Capture the cell that displays the provided text and extract its (x, y) central coordinate. 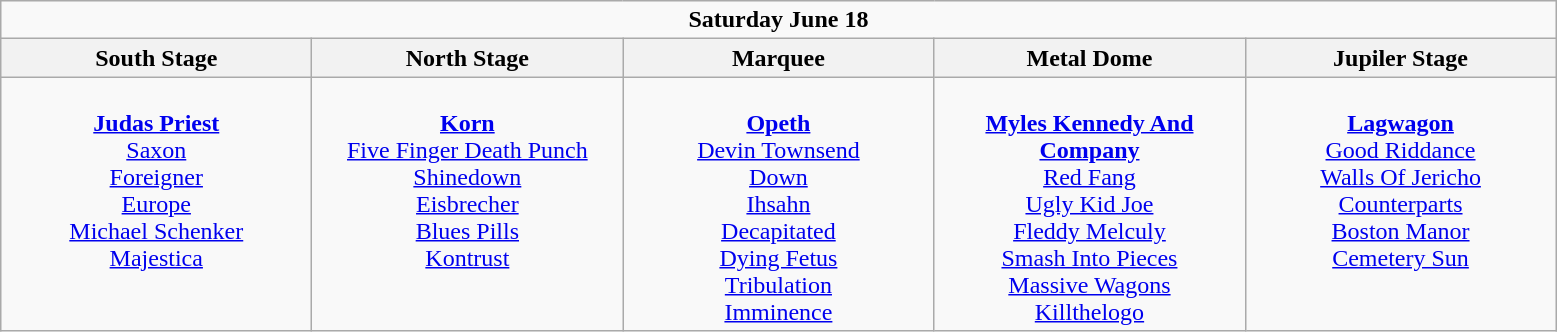
Jupiler Stage (1400, 58)
North Stage (468, 58)
South Stage (156, 58)
Saturday June 18 (778, 20)
Opeth Devin Townsend Down Ihsahn Decapitated Dying Fetus Tribulation Imminence (778, 204)
Marquee (778, 58)
Metal Dome (1090, 58)
Korn Five Finger Death Punch Shinedown Eisbrecher Blues Pills Kontrust (468, 204)
Myles Kennedy And Company Red Fang Ugly Kid Joe Fleddy Melculy Smash Into Pieces Massive Wagons Killthelogo (1090, 204)
Judas Priest Saxon Foreigner Europe Michael Schenker Majestica (156, 204)
Lagwagon Good Riddance Walls Of Jericho Counterparts Boston Manor Cemetery Sun (1400, 204)
